Output the [x, y] coordinate of the center of the cell containing the given text.  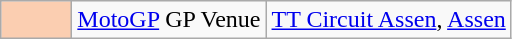
TT Circuit Assen, Assen [388, 20]
MotoGP GP Venue [169, 20]
